Detect which cell encompasses the target text, then output its [x, y] center coordinate. 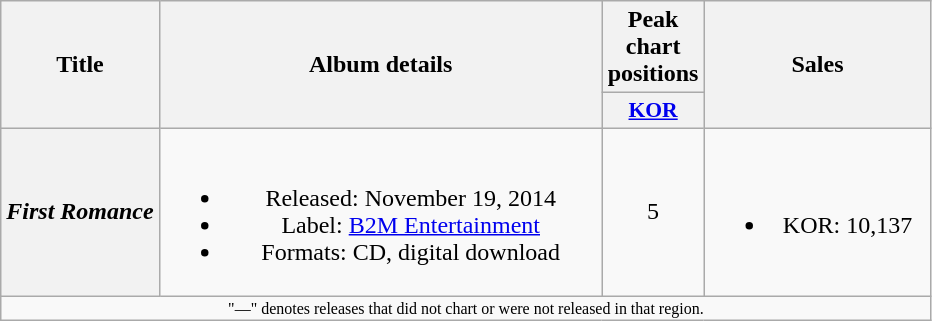
5 [653, 212]
Released: November 19, 2014 Label: B2M EntertainmentFormats: CD, digital download [380, 212]
Title [80, 65]
"—" denotes releases that did not chart or were not released in that region. [466, 308]
Peak chart positions [653, 47]
Sales [818, 65]
KOR: 10,137 [818, 212]
Album details [380, 65]
KOR [653, 111]
First Romance [80, 212]
